Extract the [x, y] coordinate from the center of the cell holding the provided text.  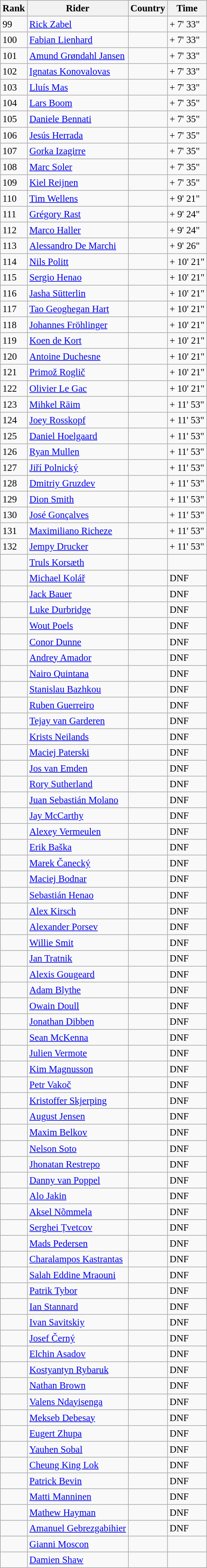
Amund Grøndahl Jansen [78, 56]
Michael Kolář [78, 578]
125 [14, 436]
Kiel Reijnen [78, 182]
Jack Bauer [78, 594]
Ruben Guerreiro [78, 705]
129 [14, 499]
Cheung King Lok [78, 1465]
116 [14, 294]
110 [14, 198]
Luke Durbridge [78, 610]
102 [14, 72]
August Jensen [78, 1117]
106 [14, 135]
Sebastián Henao [78, 895]
Dmitriy Gruzdev [78, 483]
Jhonatan Restrepo [78, 1164]
Daniele Bennati [78, 119]
Willie Smit [78, 943]
111 [14, 214]
Alex Kirsch [78, 911]
Nils Politt [78, 262]
Kim Magnusson [78, 1069]
Mekseb Debesay [78, 1418]
104 [14, 103]
Andrey Amador [78, 657]
Rank [14, 8]
132 [14, 547]
112 [14, 230]
Charalampos Kastrantas [78, 1259]
Ryan Mullen [78, 452]
107 [14, 151]
+ 9' 21" [187, 198]
Maciej Paterski [78, 753]
Wout Poels [78, 626]
114 [14, 262]
Maximiliano Richeze [78, 531]
Stanislau Bazhkou [78, 689]
Tejay van Garderen [78, 721]
+ 9' 26" [187, 246]
Johannes Fröhlinger [78, 325]
100 [14, 40]
105 [14, 119]
Adam Blythe [78, 990]
109 [14, 182]
Dion Smith [78, 499]
120 [14, 357]
Jasha Sütterlin [78, 294]
Patrik Tybor [78, 1291]
Amanuel Gebrezgabihier [78, 1528]
Primož Roglič [78, 373]
Marek Čanecký [78, 863]
Marc Soler [78, 167]
Lars Boom [78, 103]
Sean McKenna [78, 1038]
Nelson Soto [78, 1149]
115 [14, 278]
José Gonçalves [78, 515]
Jiří Polnický [78, 467]
Tim Wellens [78, 198]
Mathew Hayman [78, 1512]
Yauhen Sobal [78, 1449]
Joey Rosskopf [78, 420]
Jos van Emden [78, 768]
Sergio Henao [78, 278]
101 [14, 56]
Kristoffer Skjerping [78, 1101]
Julien Vermote [78, 1053]
Patrick Bevin [78, 1481]
Alexey Vermeulen [78, 832]
Jonathan Dibben [78, 1022]
Jesús Herrada [78, 135]
Gianni Moscon [78, 1544]
Ivan Savitskiy [78, 1322]
Jempy Drucker [78, 547]
Marco Haller [78, 230]
Rory Sutherland [78, 784]
Rider [78, 8]
99 [14, 24]
Alexander Porsev [78, 927]
Gorka Izagirre [78, 151]
Elchin Asadov [78, 1354]
Rick Zabel [78, 24]
Time [187, 8]
103 [14, 88]
113 [14, 246]
Tao Geoghegan Hart [78, 309]
Valens Ndayisenga [78, 1402]
130 [14, 515]
Jay McCarthy [78, 816]
Jan Tratnik [78, 959]
Ignatas Konovalovas [78, 72]
Eugert Zhupa [78, 1433]
Maxim Belkov [78, 1133]
Daniel Hoelgaard [78, 436]
Lluís Mas [78, 88]
Maciej Bodnar [78, 879]
119 [14, 341]
Danny van Poppel [78, 1180]
Country [148, 8]
124 [14, 420]
Damien Shaw [78, 1560]
127 [14, 467]
Nairo Quintana [78, 673]
Erik Baška [78, 847]
Alo Jakin [78, 1196]
126 [14, 452]
Alessandro De Marchi [78, 246]
Fabian Lienhard [78, 40]
Owain Doull [78, 1006]
Conor Dunne [78, 642]
Ian Stannard [78, 1307]
Mihkel Räim [78, 404]
Josef Černý [78, 1338]
Kostyantyn Rybaruk [78, 1370]
117 [14, 309]
Salah Eddine Mraouni [78, 1275]
Petr Vakoč [78, 1085]
Krists Neilands [78, 737]
Nathan Brown [78, 1386]
Koen de Kort [78, 341]
Aksel Nõmmela [78, 1212]
Juan Sebastián Molano [78, 800]
Olivier Le Gac [78, 388]
121 [14, 373]
128 [14, 483]
123 [14, 404]
108 [14, 167]
Matti Manninen [78, 1497]
131 [14, 531]
Grégory Rast [78, 214]
Antoine Duchesne [78, 357]
Alexis Gougeard [78, 974]
118 [14, 325]
Mads Pedersen [78, 1243]
Truls Korsæth [78, 563]
Serghei Țvetcov [78, 1228]
122 [14, 388]
